Detect which cell encompasses the target text, then output its [X, Y] center coordinate. 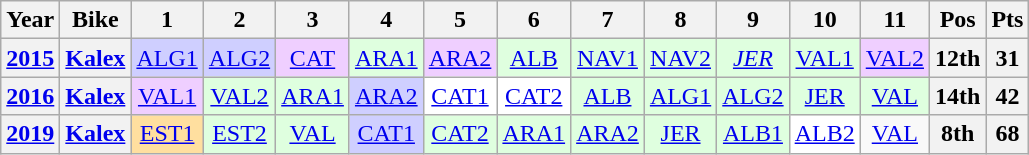
5 [460, 20]
2016 [30, 96]
Pts [1008, 20]
14th [958, 96]
4 [386, 20]
2 [239, 20]
Pos [958, 20]
Bike [96, 20]
8 [680, 20]
7 [608, 20]
6 [534, 20]
Year [30, 20]
3 [313, 20]
68 [1008, 134]
CAT [313, 58]
42 [1008, 96]
8th [958, 134]
2019 [30, 134]
2015 [30, 58]
NAV2 [680, 58]
ALB2 [824, 134]
11 [894, 20]
EST2 [239, 134]
31 [1008, 58]
ALB1 [753, 134]
NAV1 [608, 58]
12th [958, 58]
10 [824, 20]
9 [753, 20]
1 [167, 20]
EST1 [167, 134]
